Locate the cell with the specified text and output its [X, Y] center coordinate. 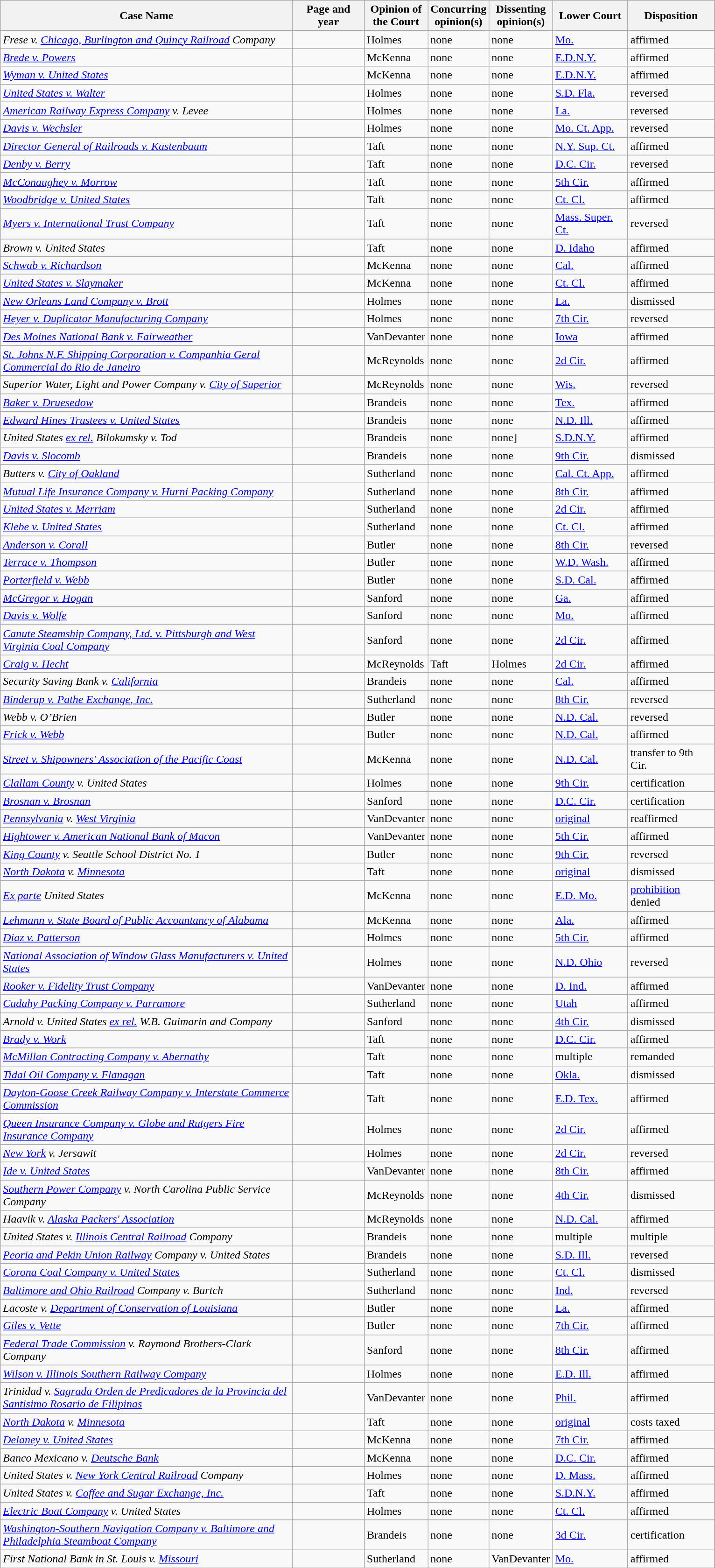
King County v. Seattle School District No. 1 [147, 854]
United States v. Walter [147, 93]
Butters v. City of Oakland [147, 473]
Hightower v. American National Bank of Macon [147, 836]
McConaughey v. Morrow [147, 182]
Myers v. International Trust Company [147, 223]
Brede v. Powers [147, 57]
Cal. Ct. App. [590, 473]
Arnold v. United States ex rel. W.B. Guimarin and Company [147, 1021]
Tex. [590, 402]
Webb v. O’Brien [147, 717]
McGregor v. Hogan [147, 598]
Queen Insurance Company v. Globe and Rutgers Fire Insurance Company [147, 1129]
Lehmann v. State Board of Public Accountancy of Alabama [147, 920]
United States v. New York Central Railroad Company [147, 1475]
Delaney v. United States [147, 1440]
N.D. Ill. [590, 420]
Southern Power Company v. North Carolina Public Service Company [147, 1195]
Craig v. Hecht [147, 664]
Rooker v. Fidelity Trust Company [147, 986]
Ide v. United States [147, 1171]
Iowa [590, 337]
Washington-Southern Navigation Company v. Baltimore and Philadelphia Steamboat Company [147, 1535]
Brady v. Work [147, 1039]
First National Bank in St. Louis v. Missouri [147, 1559]
S.D. Fla. [590, 93]
Corona Coal Company v. United States [147, 1273]
Canute Steamship Company, Ltd. v. Pittsburgh and West Virginia Coal Company [147, 640]
Des Moines National Bank v. Fairweather [147, 337]
Wyman v. United States [147, 75]
Baker v. Druesedow [147, 402]
United States v. Coffee and Sugar Exchange, Inc. [147, 1493]
United States v. Illinois Central Railroad Company [147, 1237]
costs taxed [671, 1422]
United States v. Slaymaker [147, 283]
Ala. [590, 920]
Tidal Oil Company v. Flanagan [147, 1075]
Director General of Railroads v. Kastenbaum [147, 146]
Disposition [671, 16]
Cudahy Packing Company v. Parramore [147, 1004]
Brown v. United States [147, 248]
Giles v. Vette [147, 1326]
Wilson v. Illinois Southern Railway Company [147, 1374]
Lacoste v. Department of Conservation of Louisiana [147, 1308]
McMillan Contracting Company v. Abernathy [147, 1057]
E.D. Tex. [590, 1099]
Opinion of the Court [396, 16]
Haavik v. Alaska Packers' Association [147, 1219]
United States ex rel. Bilokumsky v. Tod [147, 438]
Brosnan v. Brosnan [147, 801]
New Orleans Land Company v. Brott [147, 301]
N.Y. Sup. Ct. [590, 146]
Trinidad v. Sagrada Orden de Predicadores de la Provincia del Santisimo Rosario de Filipinas [147, 1398]
Klebe v. United States [147, 527]
Ex parte United States [147, 896]
Diaz v. Patterson [147, 938]
Mo. Ct. App. [590, 128]
3d Cir. [590, 1535]
Terrace v. Thompson [147, 563]
Ga. [590, 598]
Banco Mexicano v. Deutsche Bank [147, 1457]
Porterfield v. Webb [147, 580]
Anderson v. Corall [147, 545]
Schwab v. Richardson [147, 266]
Security Saving Bank v. California [147, 682]
Pennsylvania v. West Virginia [147, 818]
Okla. [590, 1075]
National Association of Window Glass Manufacturers v. United States [147, 962]
D. Ind. [590, 986]
Binderup v. Pathe Exchange, Inc. [147, 699]
Superior Water, Light and Power Company v. City of Superior [147, 385]
American Railway Express Company v. Levee [147, 111]
S.D. Ill. [590, 1255]
Frese v. Chicago, Burlington and Quincy Railroad Company [147, 40]
E.D. Ill. [590, 1374]
D. Idaho [590, 248]
W.D. Wash. [590, 563]
Peoria and Pekin Union Railway Company v. United States [147, 1255]
reaffirmed [671, 818]
E.D. Mo. [590, 896]
Heyer v. Duplicator Manufacturing Company [147, 319]
transfer to 9th Cir. [671, 759]
D. Mass. [590, 1475]
Mutual Life Insurance Company v. Hurni Packing Company [147, 491]
none] [521, 438]
Wis. [590, 385]
United States v. Merriam [147, 509]
St. Johns N.F. Shipping Corporation v. Companhia Geral Commercial do Rio de Janeiro [147, 360]
Utah [590, 1004]
Woodbridge v. United States [147, 199]
Davis v. Slocomb [147, 456]
Concurring opinion(s) [458, 16]
Federal Trade Commission v. Raymond Brothers-Clark Company [147, 1350]
Mass. Super. Ct. [590, 223]
Ind. [590, 1290]
Street v. Shipowners' Association of the Pacific Coast [147, 759]
Frick v. Webb [147, 735]
Denby v. Berry [147, 164]
Davis v. Wolfe [147, 616]
Edward Hines Trustees v. United States [147, 420]
remanded [671, 1057]
S.D. Cal. [590, 580]
Baltimore and Ohio Railroad Company v. Burtch [147, 1290]
New York v. Jersawit [147, 1153]
Dissenting opinion(s) [521, 16]
Phil. [590, 1398]
N.D. Ohio [590, 962]
Davis v. Wechsler [147, 128]
Page and year [329, 16]
Electric Boat Company v. United States [147, 1511]
Clallam County v. United States [147, 783]
Case Name [147, 16]
Lower Court [590, 16]
prohibition denied [671, 896]
Dayton-Goose Creek Railway Company v. Interstate Commerce Commission [147, 1099]
